Determine the [X, Y] coordinate at the center of the cell enclosing the given text.  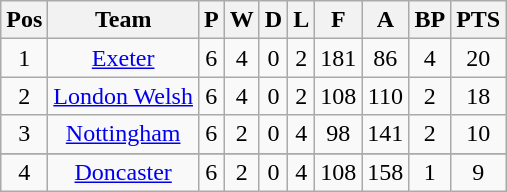
98 [338, 134]
Pos [24, 20]
A [386, 20]
9 [478, 172]
Exeter [124, 58]
P [211, 20]
18 [478, 96]
86 [386, 58]
L [302, 20]
110 [386, 96]
W [242, 20]
Nottingham [124, 134]
BP [430, 20]
D [273, 20]
181 [338, 58]
PTS [478, 20]
20 [478, 58]
10 [478, 134]
Team [124, 20]
3 [24, 134]
F [338, 20]
141 [386, 134]
London Welsh [124, 96]
Doncaster [124, 172]
158 [386, 172]
